Search for the cell housing the specified text and yield its (X, Y) center coordinate. 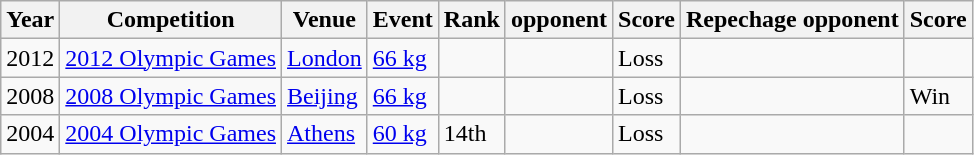
Venue (325, 20)
Athens (325, 134)
2004 Olympic Games (171, 134)
Event (402, 20)
Year (30, 20)
Win (938, 96)
Repechage opponent (792, 20)
opponent (558, 20)
2012 Olympic Games (171, 58)
Competition (171, 20)
2008 (30, 96)
60 kg (402, 134)
Rank (472, 20)
Beijing (325, 96)
14th (472, 134)
2012 (30, 58)
2008 Olympic Games (171, 96)
London (325, 58)
2004 (30, 134)
